Locate the cell with the specified text and output its (x, y) center coordinate. 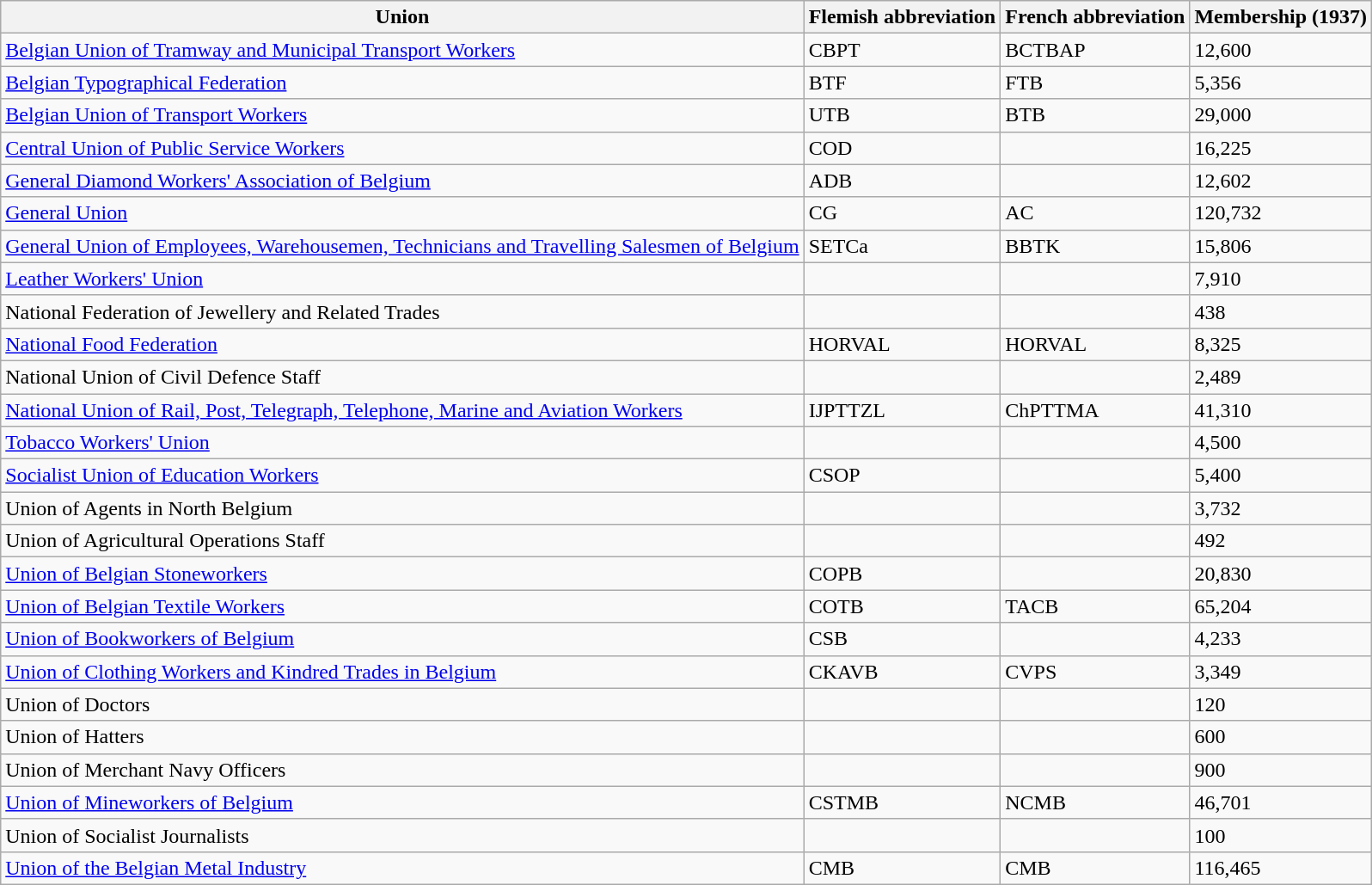
COD (903, 148)
BCTBAP (1095, 50)
438 (1281, 311)
Flemish abbreviation (903, 17)
Socialist Union of Education Workers (402, 476)
120,732 (1281, 213)
Union of Clothing Workers and Kindred Trades in Belgium (402, 672)
National Food Federation (402, 344)
COTB (903, 606)
12,602 (1281, 181)
Tobacco Workers' Union (402, 443)
4,500 (1281, 443)
BBTK (1095, 246)
Union of Belgian Stoneworkers (402, 574)
492 (1281, 541)
41,310 (1281, 410)
Union of Doctors (402, 704)
Leather Workers' Union (402, 279)
65,204 (1281, 606)
National Union of Rail, Post, Telegraph, Telephone, Marine and Aviation Workers (402, 410)
120 (1281, 704)
116,465 (1281, 868)
CG (903, 213)
900 (1281, 770)
CSTMB (903, 802)
3,732 (1281, 508)
Union of Hatters (402, 737)
46,701 (1281, 802)
Belgian Union of Tramway and Municipal Transport Workers (402, 50)
12,600 (1281, 50)
FTB (1095, 83)
Union (402, 17)
8,325 (1281, 344)
29,000 (1281, 115)
Membership (1937) (1281, 17)
NCMB (1095, 802)
CBPT (903, 50)
General Union of Employees, Warehousemen, Technicians and Travelling Salesmen of Belgium (402, 246)
ADB (903, 181)
IJPTTZL (903, 410)
Union of Agents in North Belgium (402, 508)
BTF (903, 83)
5,356 (1281, 83)
BTB (1095, 115)
Union of Belgian Textile Workers (402, 606)
ChPTTMA (1095, 410)
Belgian Union of Transport Workers (402, 115)
SETCa (903, 246)
100 (1281, 835)
16,225 (1281, 148)
3,349 (1281, 672)
4,233 (1281, 639)
2,489 (1281, 377)
CKAVB (903, 672)
TACB (1095, 606)
CSB (903, 639)
Union of Merchant Navy Officers (402, 770)
CVPS (1095, 672)
Belgian Typographical Federation (402, 83)
Central Union of Public Service Workers (402, 148)
General Union (402, 213)
5,400 (1281, 476)
Union of Socialist Journalists (402, 835)
National Union of Civil Defence Staff (402, 377)
National Federation of Jewellery and Related Trades (402, 311)
15,806 (1281, 246)
Union of the Belgian Metal Industry (402, 868)
French abbreviation (1095, 17)
Union of Mineworkers of Belgium (402, 802)
7,910 (1281, 279)
Union of Agricultural Operations Staff (402, 541)
COPB (903, 574)
General Diamond Workers' Association of Belgium (402, 181)
Union of Bookworkers of Belgium (402, 639)
600 (1281, 737)
CSOP (903, 476)
20,830 (1281, 574)
UTB (903, 115)
AC (1095, 213)
